Scan for the cell matching the given text and deliver its (X, Y) coordinate at center. 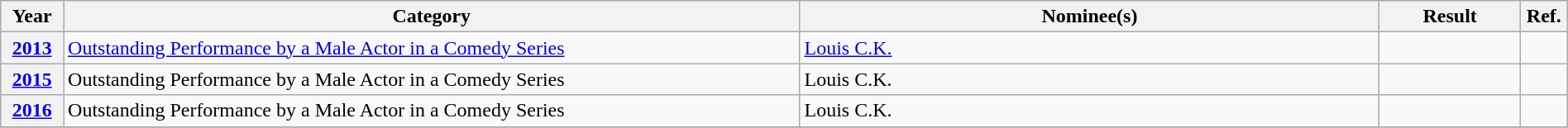
Year (32, 17)
2015 (32, 79)
Result (1450, 17)
Category (432, 17)
Ref. (1543, 17)
Nominee(s) (1090, 17)
2013 (32, 48)
2016 (32, 111)
